Search for the cell housing the specified text and yield its [X, Y] center coordinate. 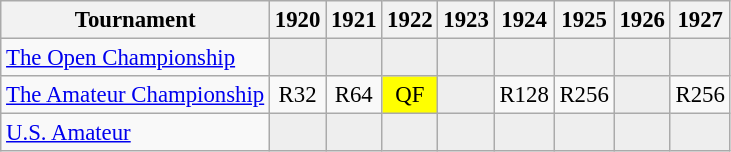
1927 [700, 20]
1925 [584, 20]
R128 [524, 95]
The Open Championship [136, 58]
QF [410, 95]
1926 [642, 20]
The Amateur Championship [136, 95]
1923 [466, 20]
1924 [524, 20]
Tournament [136, 20]
U.S. Amateur [136, 133]
1922 [410, 20]
1920 [298, 20]
R32 [298, 95]
1921 [354, 20]
R64 [354, 95]
